Detect which cell encompasses the target text, then output its (x, y) center coordinate. 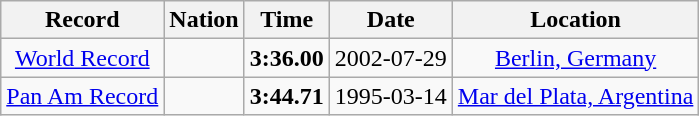
Time (286, 20)
Date (390, 20)
World Record (82, 58)
Berlin, Germany (576, 58)
Mar del Plata, Argentina (576, 96)
Location (576, 20)
Nation (204, 20)
2002-07-29 (390, 58)
Pan Am Record (82, 96)
3:44.71 (286, 96)
3:36.00 (286, 58)
1995-03-14 (390, 96)
Record (82, 20)
